Find where the given text appears and provide that cell's center as [x, y] coordinate. 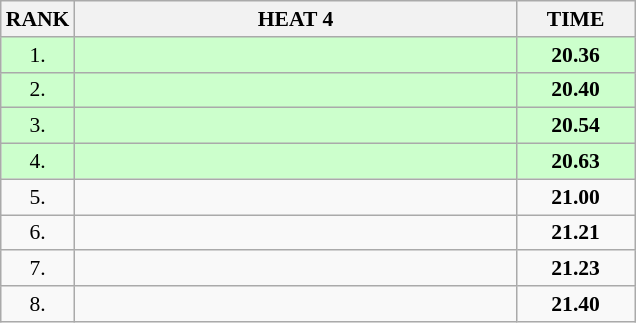
2. [38, 90]
7. [38, 269]
5. [38, 197]
20.40 [576, 90]
21.21 [576, 233]
20.36 [576, 55]
3. [38, 126]
RANK [38, 19]
HEAT 4 [295, 19]
4. [38, 162]
1. [38, 55]
6. [38, 233]
21.40 [576, 304]
TIME [576, 19]
8. [38, 304]
20.63 [576, 162]
21.23 [576, 269]
20.54 [576, 126]
21.00 [576, 197]
